Pinpoint the cell where the given text exists, returning its (x, y) midpoint coordinate. 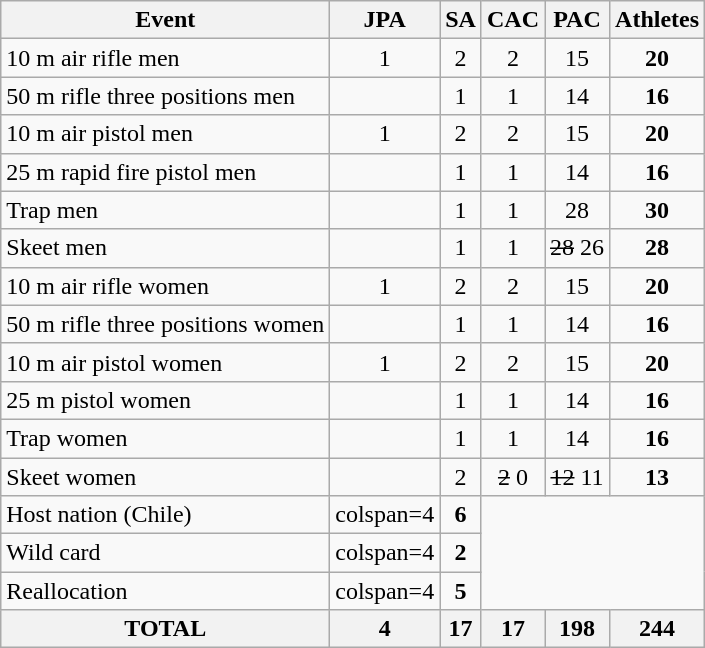
Wild card (166, 553)
Reallocation (166, 591)
Athletes (658, 20)
30 (658, 210)
PAC (576, 20)
2 0 (512, 477)
28 26 (576, 248)
6 (461, 515)
JPA (385, 20)
Event (166, 20)
TOTAL (166, 629)
13 (658, 477)
244 (658, 629)
Skeet women (166, 477)
50 m rifle three positions women (166, 324)
10 m air pistol men (166, 134)
Trap women (166, 438)
Host nation (Chile) (166, 515)
5 (461, 591)
10 m air rifle men (166, 58)
CAC (512, 20)
10 m air pistol women (166, 362)
10 m air rifle women (166, 286)
25 m rapid fire pistol men (166, 172)
50 m rifle three positions men (166, 96)
12 11 (576, 477)
SA (461, 20)
25 m pistol women (166, 400)
Trap men (166, 210)
4 (385, 629)
Skeet men (166, 248)
198 (576, 629)
